Scan for the cell matching the given text and deliver its [x, y] coordinate at center. 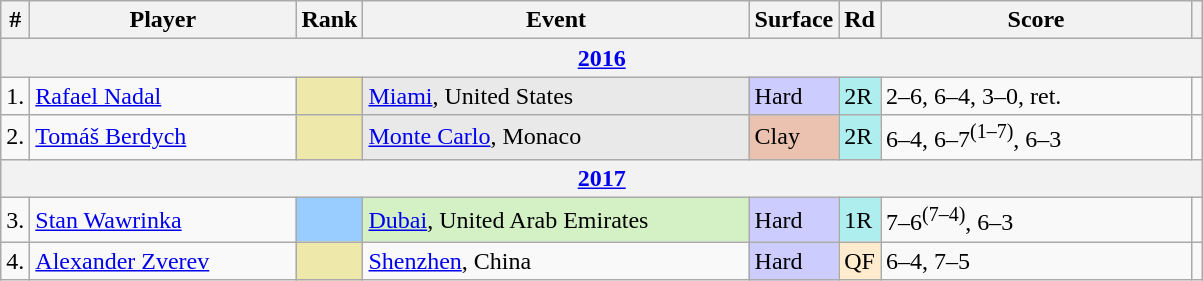
6–4, 6–7(1–7), 6–3 [1036, 138]
Rank [330, 20]
Rafael Nadal [163, 96]
Event [556, 20]
2. [16, 138]
2017 [602, 178]
2–6, 6–4, 3–0, ret. [1036, 96]
QF [860, 261]
Miami, United States [556, 96]
Clay [794, 138]
3. [16, 220]
Monte Carlo, Monaco [556, 138]
# [16, 20]
Player [163, 20]
Alexander Zverev [163, 261]
Score [1036, 20]
7–6(7–4), 6–3 [1036, 220]
4. [16, 261]
Surface [794, 20]
Rd [860, 20]
Shenzhen, China [556, 261]
Tomáš Berdych [163, 138]
1. [16, 96]
Stan Wawrinka [163, 220]
1R [860, 220]
2016 [602, 58]
6–4, 7–5 [1036, 261]
Dubai, United Arab Emirates [556, 220]
